Scan for the cell matching the given text and deliver its (X, Y) coordinate at center. 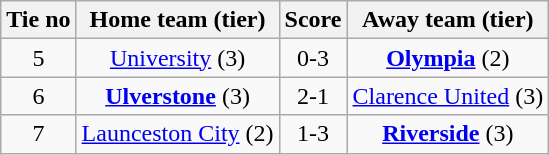
Ulverstone (3) (178, 96)
Olympia (2) (448, 58)
7 (38, 134)
Launceston City (2) (178, 134)
5 (38, 58)
0-3 (313, 58)
6 (38, 96)
Away team (tier) (448, 20)
Home team (tier) (178, 20)
Tie no (38, 20)
Clarence United (3) (448, 96)
1-3 (313, 134)
University (3) (178, 58)
Score (313, 20)
2-1 (313, 96)
Riverside (3) (448, 134)
